Detect which cell encompasses the target text, then output its (X, Y) center coordinate. 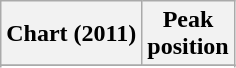
Chart (2011) (72, 34)
Peakposition (188, 34)
